Locate the cell with the specified text and output its [x, y] center coordinate. 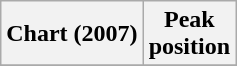
Chart (2007) [72, 34]
Peakposition [189, 34]
